Scan for the cell matching the given text and deliver its [X, Y] coordinate at center. 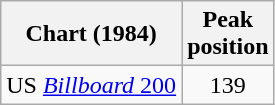
Chart (1984) [92, 34]
US Billboard 200 [92, 85]
139 [228, 85]
Peakposition [228, 34]
